Return the [X, Y] coordinate for the center point of the cell that contains the specified text.  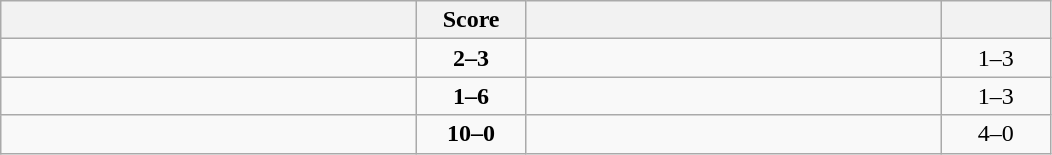
10–0 [472, 134]
Score [472, 20]
1–6 [472, 96]
2–3 [472, 58]
4–0 [996, 134]
